Find where the given text appears and provide that cell's center as [X, Y] coordinate. 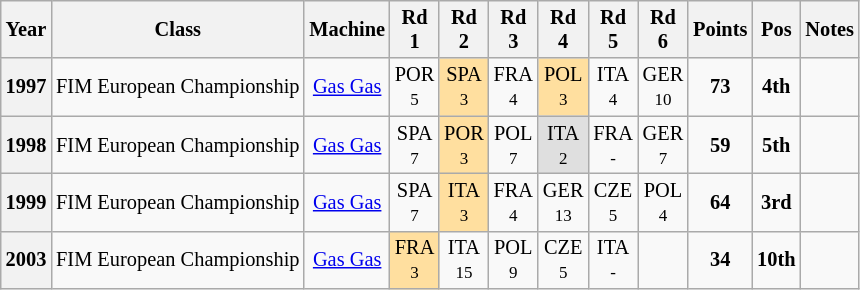
Notes [829, 29]
Rd5 [612, 29]
34 [720, 260]
POR3 [464, 145]
Rd1 [414, 29]
FRA- [612, 145]
5th [776, 145]
Rd3 [514, 29]
ITA2 [563, 145]
73 [720, 87]
FRA3 [414, 260]
Rd4 [563, 29]
ITA15 [464, 260]
SPA3 [464, 87]
Rd6 [663, 29]
10th [776, 260]
4th [776, 87]
POR5 [414, 87]
POL4 [663, 202]
POL9 [514, 260]
Pos [776, 29]
ITA4 [612, 87]
GER10 [663, 87]
Year [26, 29]
ITA- [612, 260]
ITA3 [464, 202]
Points [720, 29]
Machine [347, 29]
POL3 [563, 87]
1997 [26, 87]
POL7 [514, 145]
Rd2 [464, 29]
3rd [776, 202]
1999 [26, 202]
GER13 [563, 202]
64 [720, 202]
1998 [26, 145]
2003 [26, 260]
Class [178, 29]
59 [720, 145]
GER7 [663, 145]
